Capture the cell that displays the provided text and extract its (X, Y) central coordinate. 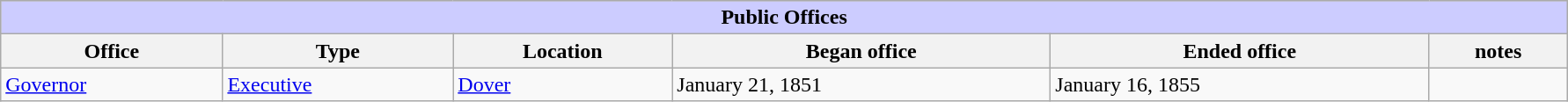
Location (563, 51)
Office (112, 51)
Began office (861, 51)
Type (338, 51)
Dover (563, 84)
notes (1498, 51)
Ended office (1240, 51)
January 16, 1855 (1240, 84)
Public Offices (785, 18)
Governor (112, 84)
January 21, 1851 (861, 84)
Executive (338, 84)
